Determine the (X, Y) coordinate at the center of the cell enclosing the given text.  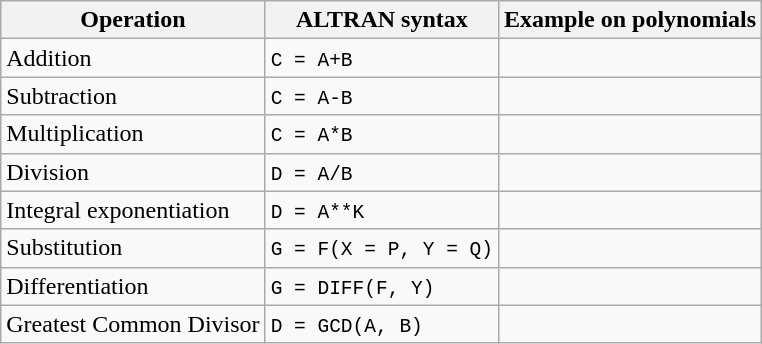
ALTRAN syntax (382, 20)
D = GCD(A, B) (382, 324)
Differentiation (133, 286)
D = A/B (382, 172)
Greatest Common Divisor (133, 324)
Division (133, 172)
Addition (133, 58)
G = DIFF(F, Y) (382, 286)
C = A*B (382, 134)
Subtraction (133, 96)
Operation (133, 20)
Integral exponentiation (133, 210)
C = A+B (382, 58)
Example on polynomials (630, 20)
C = A-B (382, 96)
G = F(X = P, Y = Q) (382, 248)
Multiplication (133, 134)
D = A**K (382, 210)
Substitution (133, 248)
